Provide the [X, Y] coordinate of the cell's center where the given text is located.  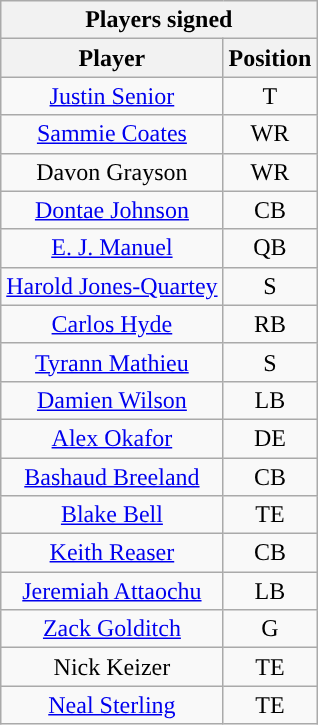
RB [270, 324]
Keith Reaser [112, 553]
Neal Sterling [112, 705]
Alex Okafor [112, 438]
Players signed [159, 20]
Jeremiah Attaochu [112, 591]
Justin Senior [112, 96]
Zack Golditch [112, 629]
DE [270, 438]
Davon Grayson [112, 172]
T [270, 96]
Nick Keizer [112, 667]
Blake Bell [112, 515]
Damien Wilson [112, 400]
QB [270, 248]
Sammie Coates [112, 134]
Position [270, 58]
Carlos Hyde [112, 324]
Dontae Johnson [112, 210]
Tyrann Mathieu [112, 362]
E. J. Manuel [112, 248]
Bashaud Breeland [112, 477]
Player [112, 58]
G [270, 629]
Harold Jones-Quartey [112, 286]
